Pinpoint the cell where the given text exists, returning its [X, Y] midpoint coordinate. 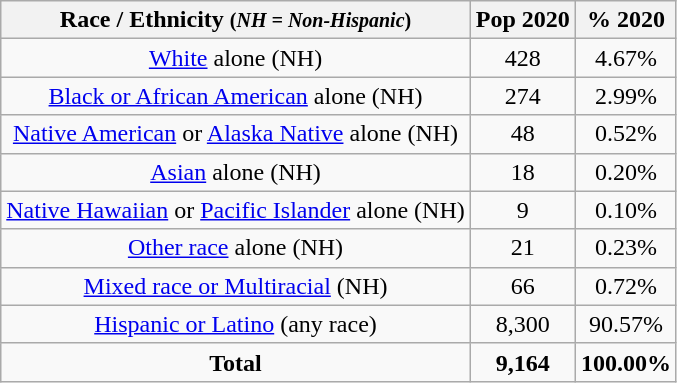
Pop 2020 [522, 20]
428 [522, 58]
Other race alone (NH) [236, 248]
2.99% [626, 96]
0.20% [626, 172]
100.00% [626, 362]
Mixed race or Multiracial (NH) [236, 286]
Total [236, 362]
Native American or Alaska Native alone (NH) [236, 134]
White alone (NH) [236, 58]
Hispanic or Latino (any race) [236, 324]
18 [522, 172]
Asian alone (NH) [236, 172]
Native Hawaiian or Pacific Islander alone (NH) [236, 210]
66 [522, 286]
4.67% [626, 58]
48 [522, 134]
Black or African American alone (NH) [236, 96]
9 [522, 210]
0.72% [626, 286]
0.10% [626, 210]
0.52% [626, 134]
9,164 [522, 362]
Race / Ethnicity (NH = Non-Hispanic) [236, 20]
0.23% [626, 248]
274 [522, 96]
% 2020 [626, 20]
21 [522, 248]
90.57% [626, 324]
8,300 [522, 324]
